Identify which cell holds the provided text, then report its [X, Y] central coordinate. 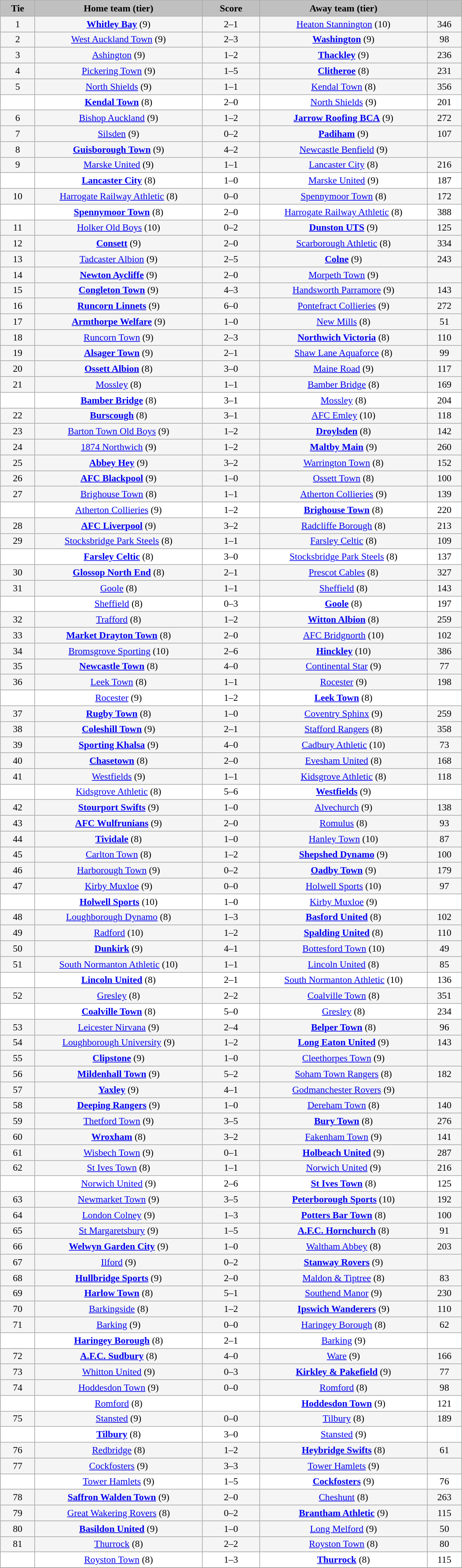
A.F.C. Sudbury (8) [118, 1356]
142 [444, 432]
Dunston UTS (9) [344, 228]
6 [18, 118]
Cadbury Athletic (10) [344, 745]
1 [18, 24]
243 [444, 259]
21 [18, 385]
220 [444, 510]
Ossett Town (8) [344, 479]
Tie [18, 8]
56 [18, 1074]
201 [444, 103]
79 [18, 1513]
46 [18, 871]
213 [444, 526]
71 [18, 1325]
69 [18, 1293]
Spalding United (8) [344, 933]
17 [18, 322]
AFC Emley (10) [344, 416]
Runcorn Town (9) [118, 337]
63 [18, 1200]
Jarrow Roofing BCA (9) [344, 118]
168 [444, 761]
Long Melford (9) [344, 1529]
Saffron Walden Town (9) [118, 1498]
14 [18, 275]
137 [444, 557]
Alsager Town (9) [118, 353]
Ilford (9) [118, 1262]
99 [444, 353]
Droylsden (8) [344, 432]
136 [444, 980]
Coleshill Town (9) [118, 729]
58 [18, 1106]
Score [231, 8]
Kirkley & Pakefield (9) [344, 1372]
Barkingside (8) [118, 1309]
70 [18, 1309]
182 [444, 1074]
Basildon United (9) [118, 1529]
5–1 [231, 1293]
22 [18, 416]
Pontefract Collieries (9) [344, 306]
9 [18, 165]
Tadcaster Albion (9) [118, 259]
18 [18, 337]
231 [444, 71]
11 [18, 228]
3 [18, 55]
Dunkirk (9) [118, 949]
24 [18, 447]
16 [18, 306]
64 [18, 1215]
30 [18, 573]
203 [444, 1247]
Ashington (9) [118, 55]
Oadby Town (9) [344, 871]
65 [18, 1231]
Shepshed Dynamo (9) [344, 855]
230 [444, 1293]
Carlton Town (8) [118, 855]
Burscough (8) [118, 416]
6–0 [231, 306]
10 [18, 197]
Cleethorpes Town (9) [344, 1059]
Harborough Town (9) [118, 871]
60 [18, 1137]
Waltham Abbey (8) [344, 1247]
72 [18, 1356]
Whitton United (9) [118, 1372]
4 [18, 71]
Northwich Victoria (8) [344, 337]
197 [444, 604]
Pickering Town (9) [118, 71]
Armthorpe Welfare (9) [118, 322]
179 [444, 871]
351 [444, 996]
5–0 [231, 1011]
Clipstone (9) [118, 1059]
23 [18, 432]
Colne (9) [344, 259]
Handsworth Parramore (9) [344, 290]
2–4 [231, 1027]
29 [18, 541]
Potters Bar Town (8) [344, 1215]
Rugby Town (8) [118, 714]
66 [18, 1247]
236 [444, 55]
Clitheroe (8) [344, 71]
5–2 [231, 1074]
388 [444, 212]
37 [18, 714]
Bromsgrove Sporting (10) [118, 651]
Long Eaton United (9) [344, 1043]
45 [18, 855]
Scarborough Athletic (8) [344, 244]
109 [444, 541]
43 [18, 824]
AFC Wulfrunians (9) [118, 824]
Congleton Town (9) [118, 290]
Sporting Khalsa (9) [118, 745]
169 [444, 385]
42 [18, 808]
204 [444, 400]
Holker Old Boys (10) [118, 228]
Mildenhall Town (9) [118, 1074]
Morpeth Town (9) [344, 275]
31 [18, 588]
Basford United (8) [344, 917]
Heybridge Swifts (8) [344, 1451]
Peterborough Sports (10) [344, 1200]
AFC Blackpool (9) [118, 479]
20 [18, 369]
Deeping Rangers (9) [118, 1106]
Belper Town (8) [344, 1027]
Shaw Lane Aquaforce (8) [344, 353]
27 [18, 495]
172 [444, 197]
4–3 [231, 290]
Chasetown (8) [118, 761]
Tividale (8) [118, 839]
44 [18, 839]
Stourport Swifts (9) [118, 808]
Loughborough University (9) [118, 1043]
40 [18, 761]
Wroxham (8) [118, 1137]
57 [18, 1090]
Great Wakering Rovers (8) [118, 1513]
107 [444, 134]
386 [444, 651]
Bury Town (8) [344, 1121]
Southend Manor (9) [344, 1293]
327 [444, 573]
260 [444, 447]
Padiham (9) [344, 134]
85 [444, 964]
55 [18, 1059]
Prescot Cables (8) [344, 573]
Maldon & Tiptree (8) [344, 1278]
Coventry Sphinx (9) [344, 714]
0–1 [231, 1153]
Whitley Bay (9) [118, 24]
12 [18, 244]
67 [18, 1262]
Godmanchester Rovers (9) [344, 1090]
Holbeach United (9) [344, 1153]
75 [18, 1419]
Home team (tier) [118, 8]
AFC Bridgnorth (10) [344, 635]
68 [18, 1278]
Heaton Stannington (10) [344, 24]
97 [444, 886]
Radford (10) [118, 933]
Runcorn Linnets (9) [118, 306]
139 [444, 495]
Newton Aycliffe (9) [118, 275]
47 [18, 886]
13 [18, 259]
Consett (9) [118, 244]
263 [444, 1498]
Redbridge (8) [118, 1451]
234 [444, 1011]
48 [18, 917]
Maine Road (9) [344, 369]
Dereham Town (8) [344, 1106]
Soham Town Rangers (8) [344, 1074]
28 [18, 526]
166 [444, 1356]
138 [444, 808]
Ipswich Wanderers (9) [344, 1309]
Washington (9) [344, 40]
35 [18, 667]
Newmarket Town (9) [118, 1200]
Wisbech Town (9) [118, 1153]
346 [444, 24]
Bottesford Town (10) [344, 949]
Bishop Auckland (9) [118, 118]
Glossop North End (8) [118, 573]
AFC Liverpool (9) [118, 526]
Thetford Town (9) [118, 1121]
334 [444, 244]
Silsden (9) [118, 134]
Maltby Main (9) [344, 447]
Warrington Town (8) [344, 463]
Stanway Rovers (9) [344, 1262]
287 [444, 1153]
Market Drayton Town (8) [118, 635]
41 [18, 777]
59 [18, 1121]
19 [18, 353]
74 [18, 1388]
93 [444, 824]
New Mills (8) [344, 322]
36 [18, 682]
53 [18, 1027]
Hullbridge Sports (9) [118, 1278]
Evesham United (8) [344, 761]
West Auckland Town (9) [118, 40]
356 [444, 87]
91 [444, 1231]
187 [444, 181]
26 [18, 479]
8 [18, 150]
Brantham Athletic (9) [344, 1513]
1874 Northwich (9) [118, 447]
Harlow Town (8) [118, 1293]
2–5 [231, 259]
3–3 [231, 1466]
152 [444, 463]
St Margaretsbury (9) [118, 1231]
117 [444, 369]
Barton Town Old Boys (9) [118, 432]
2 [18, 40]
Loughborough Dynamo (8) [118, 917]
34 [18, 651]
Continental Star (9) [344, 667]
Newcastle Town (8) [118, 667]
London Colney (9) [118, 1215]
Stafford Rangers (8) [344, 729]
276 [444, 1121]
32 [18, 620]
Radcliffe Borough (8) [344, 526]
A.F.C. Hornchurch (8) [344, 1231]
Ware (9) [344, 1356]
5 [18, 87]
Thackley (9) [344, 55]
Romulus (8) [344, 824]
87 [444, 839]
Welwyn Garden City (9) [118, 1247]
Abbey Hey (9) [118, 463]
81 [18, 1544]
Cheshunt (8) [344, 1498]
Guisborough Town (9) [118, 150]
Yaxley (9) [118, 1090]
198 [444, 682]
54 [18, 1043]
Leicester Nirvana (9) [118, 1027]
Hinckley (10) [344, 651]
141 [444, 1137]
78 [18, 1498]
Fakenham Town (9) [344, 1137]
25 [18, 463]
96 [444, 1027]
4–2 [231, 150]
7 [18, 134]
121 [444, 1403]
Hanley Town (10) [344, 839]
33 [18, 635]
192 [444, 1200]
15 [18, 290]
Away team (tier) [344, 8]
Trafford (8) [118, 620]
83 [444, 1278]
5–6 [231, 792]
Newcastle Benfield (9) [344, 150]
39 [18, 745]
358 [444, 729]
38 [18, 729]
Witton Albion (8) [344, 620]
189 [444, 1419]
Ossett Albion (8) [118, 369]
52 [18, 996]
140 [444, 1106]
Alvechurch (9) [344, 808]
